From the cell containing the given text, extract its center point as [x, y] coordinate. 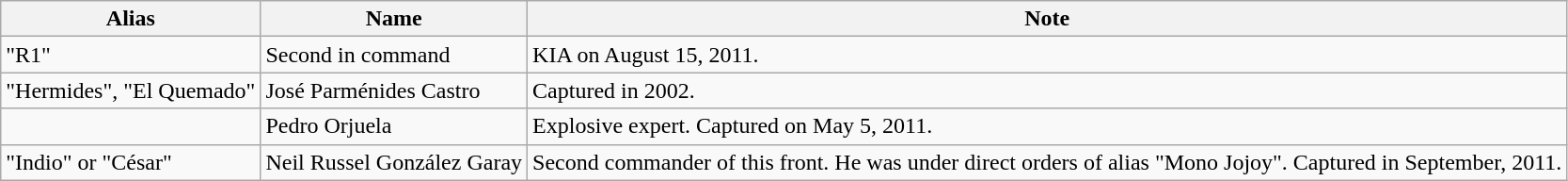
Pedro Orjuela [394, 126]
KIA on August 15, 2011. [1048, 55]
Second in command [394, 55]
"Hermides", "El Quemado" [131, 90]
Note [1048, 19]
Neil Russel González Garay [394, 162]
Second commander of this front. He was under direct orders of alias "Mono Jojoy". Captured in September, 2011. [1048, 162]
Explosive expert. Captured on May 5, 2011. [1048, 126]
Alias [131, 19]
"Indio" or "César" [131, 162]
Captured in 2002. [1048, 90]
Name [394, 19]
José Parménides Castro [394, 90]
"R1" [131, 55]
